Capture the cell that displays the provided text and extract its (X, Y) central coordinate. 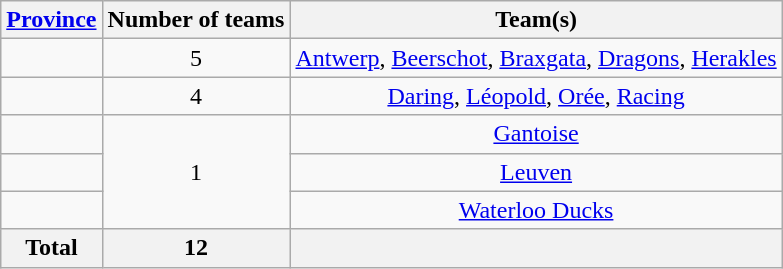
Waterloo Ducks (536, 210)
Leuven (536, 172)
Daring, Léopold, Orée, Racing (536, 96)
5 (196, 58)
4 (196, 96)
Total (52, 248)
Province (52, 20)
1 (196, 172)
Gantoise (536, 134)
Antwerp, Beerschot, Braxgata, Dragons, Herakles (536, 58)
Team(s) (536, 20)
Number of teams (196, 20)
12 (196, 248)
